Extract the (X, Y) coordinate from the center of the cell holding the provided text.  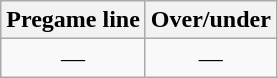
Pregame line (74, 20)
Over/under (210, 20)
